Provide the [X, Y] coordinate of the cell's center where the given text is located.  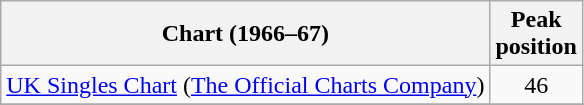
Peakposition [536, 34]
UK Singles Chart (The Official Charts Company) [246, 85]
Chart (1966–67) [246, 34]
46 [536, 85]
